Output the (X, Y) coordinate of the center of the cell containing the given text.  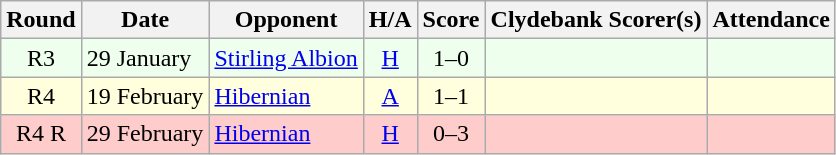
Date (145, 20)
1–0 (451, 58)
0–3 (451, 134)
29 February (145, 134)
Round (41, 20)
19 February (145, 96)
29 January (145, 58)
Clydebank Scorer(s) (596, 20)
R4 R (41, 134)
Attendance (771, 20)
A (390, 96)
1–1 (451, 96)
Opponent (286, 20)
R4 (41, 96)
Stirling Albion (286, 58)
Score (451, 20)
H/A (390, 20)
R3 (41, 58)
